From the cell containing the given text, extract its center point as [x, y] coordinate. 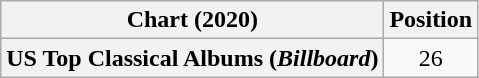
26 [431, 58]
Chart (2020) [192, 20]
Position [431, 20]
US Top Classical Albums (Billboard) [192, 58]
